From the cell containing the given text, extract its center point as [X, Y] coordinate. 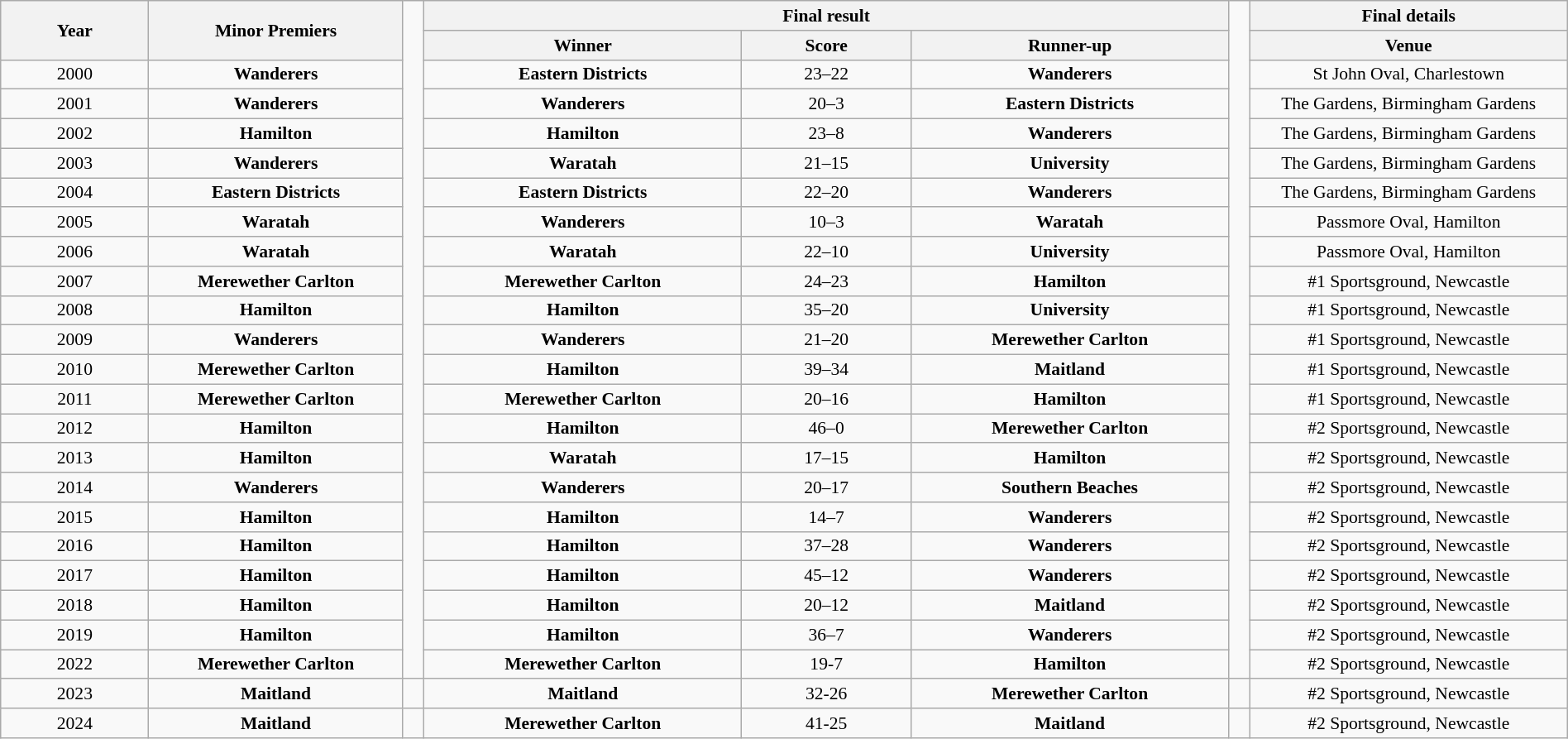
Winner [583, 46]
2015 [74, 517]
22–20 [827, 193]
2013 [74, 458]
2008 [74, 310]
2000 [74, 74]
2024 [74, 723]
37–28 [827, 546]
2014 [74, 487]
24–23 [827, 281]
2022 [74, 665]
2018 [74, 606]
Score [827, 46]
20–17 [827, 487]
41-25 [827, 723]
Year [74, 30]
32-26 [827, 694]
22–10 [827, 252]
23–22 [827, 74]
39–34 [827, 370]
2023 [74, 694]
Southern Beaches [1070, 487]
45–12 [827, 576]
2004 [74, 193]
23–8 [827, 134]
Final result [827, 16]
20–3 [827, 104]
2016 [74, 546]
2017 [74, 576]
2003 [74, 163]
Final details [1408, 16]
2011 [74, 399]
2019 [74, 635]
Venue [1408, 46]
17–15 [827, 458]
2006 [74, 252]
2009 [74, 340]
19-7 [827, 665]
2002 [74, 134]
2010 [74, 370]
21–20 [827, 340]
2012 [74, 429]
10–3 [827, 223]
Minor Premiers [276, 30]
2005 [74, 223]
2007 [74, 281]
20–12 [827, 606]
46–0 [827, 429]
21–15 [827, 163]
2001 [74, 104]
Runner-up [1070, 46]
St John Oval, Charlestown [1408, 74]
20–16 [827, 399]
36–7 [827, 635]
14–7 [827, 517]
35–20 [827, 310]
